Find where the given text appears and provide that cell's center as [x, y] coordinate. 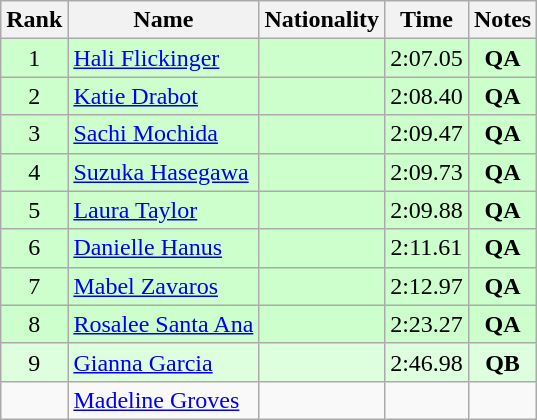
2:07.05 [427, 58]
2:09.73 [427, 172]
Laura Taylor [164, 210]
Name [164, 20]
2:12.97 [427, 286]
2:09.47 [427, 134]
Notes [502, 20]
Katie Drabot [164, 96]
Rank [34, 20]
Gianna Garcia [164, 362]
Suzuka Hasegawa [164, 172]
2:08.40 [427, 96]
Mabel Zavaros [164, 286]
QB [502, 362]
2:46.98 [427, 362]
1 [34, 58]
Nationality [322, 20]
9 [34, 362]
3 [34, 134]
Hali Flickinger [164, 58]
2:09.88 [427, 210]
2:11.61 [427, 248]
Madeline Groves [164, 400]
4 [34, 172]
Danielle Hanus [164, 248]
7 [34, 286]
8 [34, 324]
Rosalee Santa Ana [164, 324]
2 [34, 96]
5 [34, 210]
6 [34, 248]
Sachi Mochida [164, 134]
2:23.27 [427, 324]
Time [427, 20]
